Extract the [x, y] coordinate from the center of the cell holding the provided text.  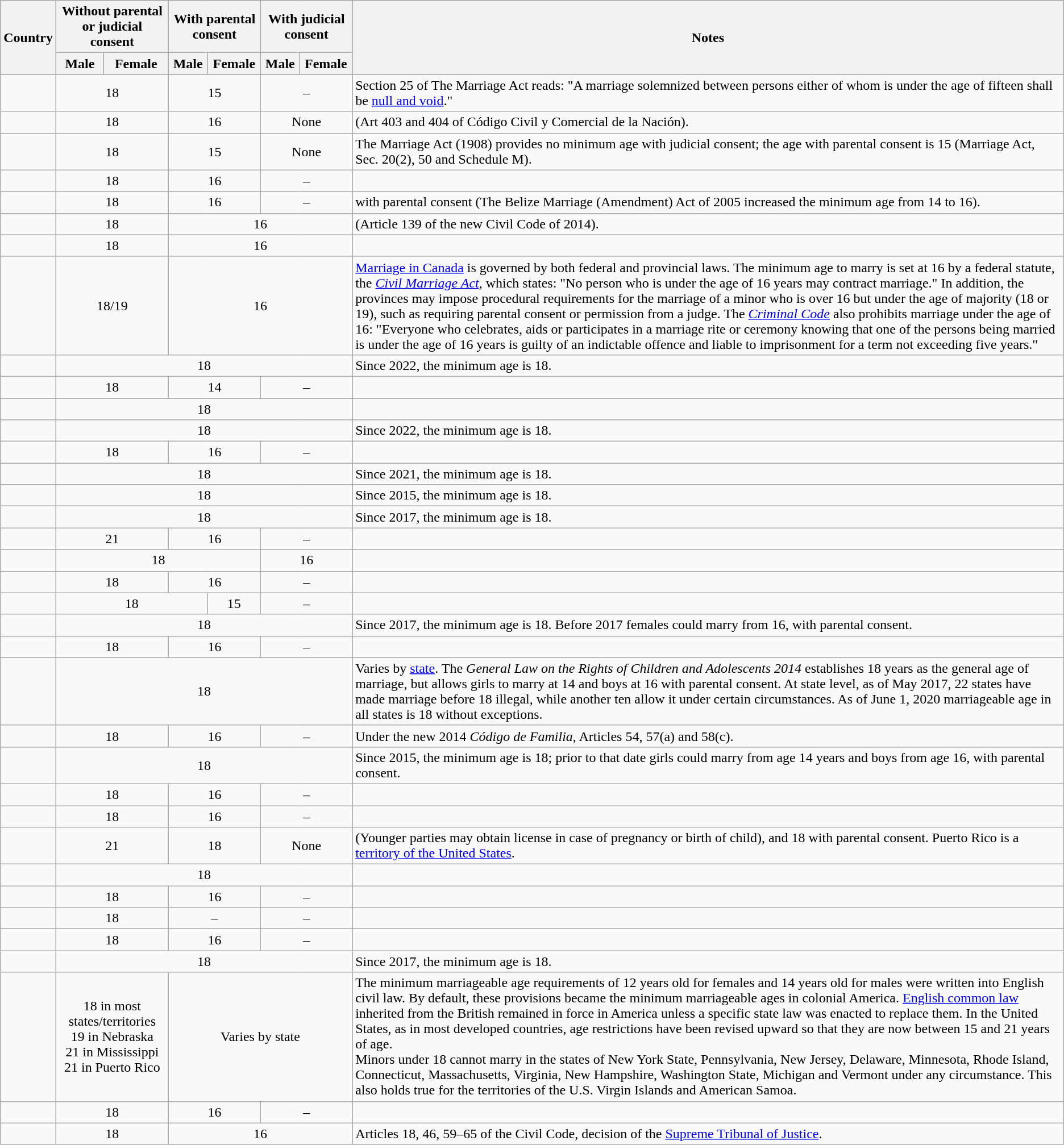
Notes [708, 38]
Since 2021, the minimum age is 18. [708, 474]
With judicial consent [307, 27]
Country [28, 38]
Without parental or judicial consent [112, 27]
18 in most states/territories19 in Nebraska21 in Mississippi21 in Puerto Rico [112, 1036]
Since 2015, the minimum age is 18; prior to that date girls could marry from age 14 years and boys from age 16, with parental consent. [708, 765]
Varies by state [260, 1036]
Section 25 of The Marriage Act reads: "A marriage solemnized between persons either of whom is under the age of fifteen shall be null and void." [708, 93]
Since 2017, the minimum age is 18. Before 2017 females could marry from 16, with parental consent. [708, 625]
18/19 [112, 306]
with parental consent (The Belize Marriage (Amendment) Act of 2005 increased the minimum age from 14 to 16). [708, 202]
(Article 139 of the new Civil Code of 2014). [708, 224]
(Art 403 and 404 of Código Civil y Comercial de la Nación). [708, 122]
With parental consent [214, 27]
14 [214, 387]
Under the new 2014 Código de Familia, Articles 54, 57(a) and 58(c). [708, 736]
Since 2015, the minimum age is 18. [708, 496]
Articles 18, 46, 59–65 of the Civil Code, decision of the Supreme Tribunal of Justice. [708, 1134]
